Scan for the cell matching the given text and deliver its (x, y) coordinate at center. 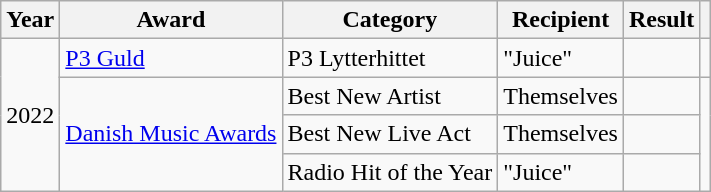
Category (390, 20)
P3 Lytterhittet (390, 58)
Best New Artist (390, 96)
Year (30, 20)
2022 (30, 115)
Best New Live Act (390, 134)
Danish Music Awards (171, 134)
Radio Hit of the Year (390, 172)
Recipient (561, 20)
Award (171, 20)
Result (661, 20)
P3 Guld (171, 58)
